For the text-containing cell, return its midpoint in [x, y] coordinate format. 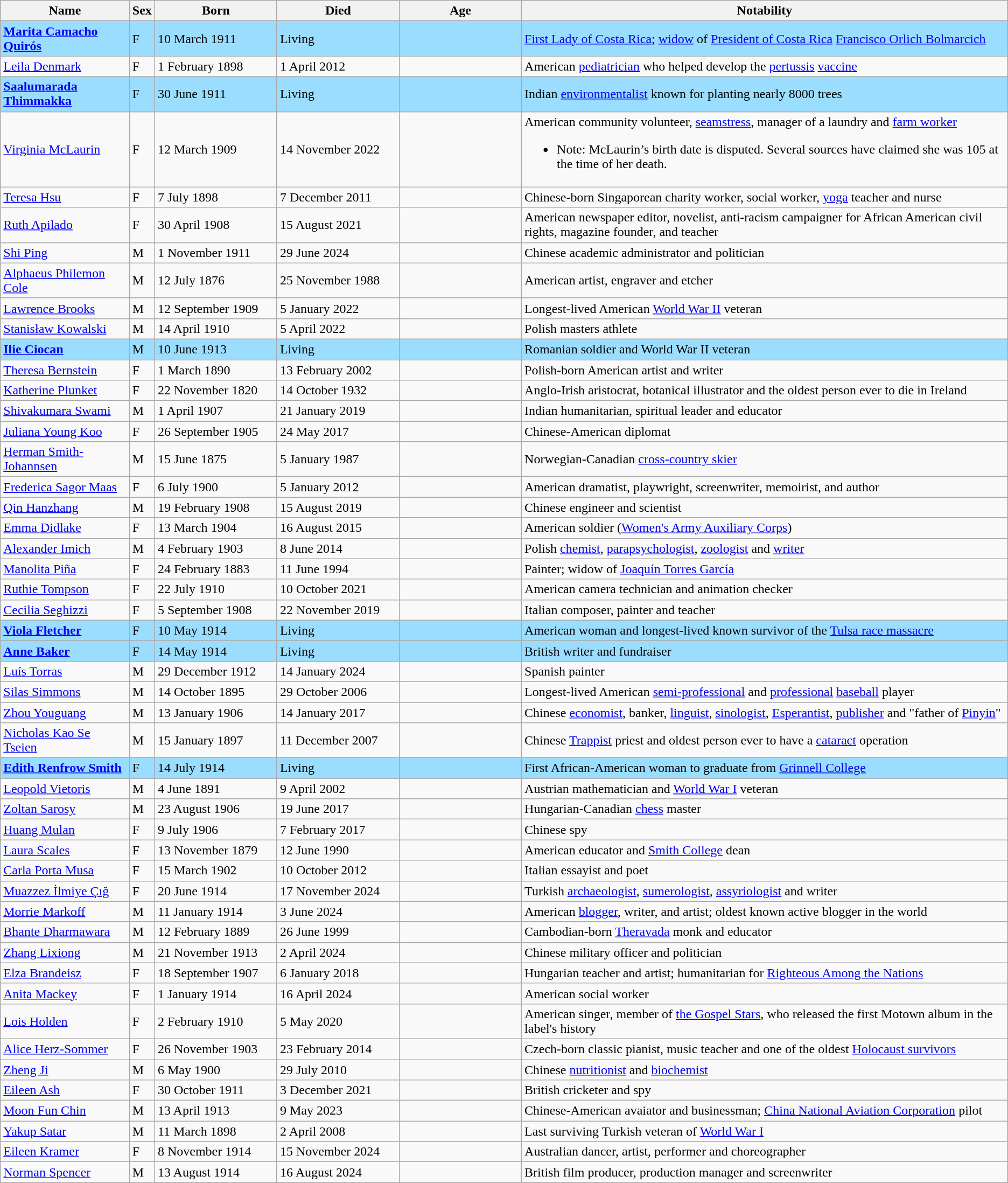
Italian composer, painter and teacher [765, 610]
14 November 2022 [338, 149]
7 December 2011 [338, 197]
14 January 2024 [338, 671]
5 September 1908 [215, 610]
13 August 1914 [215, 1172]
Morrie Markoff [65, 911]
Norwegian-Canadian cross-country skier [765, 459]
First Lady of Costa Rica; widow of President of Costa Rica Francisco Orlich Bolmarcich [765, 39]
Name [65, 11]
18 September 1907 [215, 973]
Cambodian-born Theravada monk and educator [765, 932]
Elza Brandeisz [65, 973]
Juliana Young Koo [65, 432]
21 January 2019 [338, 411]
Died [338, 11]
Australian dancer, artist, performer and choreographer [765, 1152]
Zoltan Sarosy [65, 809]
Turkish archaeologist, sumerologist, assyriologist and writer [765, 891]
Chinese academic administrator and politician [765, 253]
Hungarian teacher and artist; humanitarian for Righteous Among the Nations [765, 973]
Chinese Trappist priest and oldest person ever to have a cataract operation [765, 740]
Teresa Hsu [65, 197]
25 November 1988 [338, 280]
American woman and longest-lived known survivor of the Tulsa race massacre [765, 630]
2 April 2024 [338, 952]
12 March 1909 [215, 149]
11 June 1994 [338, 569]
30 April 1908 [215, 225]
1 January 1914 [215, 993]
Romanian soldier and World War II veteran [765, 349]
2 February 1910 [215, 1021]
Shi Ping [65, 253]
Notability [765, 11]
14 May 1914 [215, 651]
11 January 1914 [215, 911]
12 June 1990 [338, 850]
16 August 2024 [338, 1172]
12 July 1876 [215, 280]
7 July 1898 [215, 197]
14 October 1895 [215, 692]
Chinese spy [765, 830]
29 July 2010 [338, 1069]
Leopold Vietoris [65, 789]
13 February 2002 [338, 370]
Muazzez İlmiye Çığ [65, 891]
Chinese-American diplomat [765, 432]
Eileen Ash [65, 1090]
29 June 2024 [338, 253]
29 October 2006 [338, 692]
American dramatist, playwright, screenwriter, memoirist, and author [765, 487]
22 July 1910 [215, 589]
Emma Didlake [65, 528]
Zhou Youguang [65, 713]
American singer, member of the Gospel Stars, who released the first Motown album in the label's history [765, 1021]
3 June 2024 [338, 911]
Age [460, 11]
17 November 2024 [338, 891]
Manolita Piña [65, 569]
Qin Hanzhang [65, 507]
Anne Baker [65, 651]
American newspaper editor, novelist, anti-racism campaigner for African American civil rights, magazine founder, and teacher [765, 225]
Yakup Satar [65, 1131]
26 November 1903 [215, 1049]
6 May 1900 [215, 1069]
9 May 2023 [338, 1111]
Lois Holden [65, 1021]
13 April 1913 [215, 1111]
Longest-lived American semi-professional and professional baseball player [765, 692]
8 June 2014 [338, 548]
Sex [142, 11]
1 March 1890 [215, 370]
Anglo-Irish aristocrat, botanical illustrator and the oldest person ever to die in Ireland [765, 391]
Zhang Lixiong [65, 952]
10 June 1913 [215, 349]
15 August 2021 [338, 225]
14 January 2017 [338, 713]
10 May 1914 [215, 630]
5 April 2022 [338, 329]
9 April 2002 [338, 789]
Huang Mulan [65, 830]
11 December 2007 [338, 740]
12 September 1909 [215, 308]
10 October 2012 [338, 871]
Polish chemist, parapsychologist, zoologist and writer [765, 548]
29 December 1912 [215, 671]
1 April 1907 [215, 411]
9 July 1906 [215, 830]
Chinese engineer and scientist [765, 507]
Chinese economist, banker, linguist, sinologist, Esperantist, publisher and "father of Pinyin" [765, 713]
Spanish painter [765, 671]
Chinese nutritionist and biochemist [765, 1069]
5 January 2012 [338, 487]
8 November 1914 [215, 1152]
Anita Mackey [65, 993]
15 August 2019 [338, 507]
Alice Herz-Sommer [65, 1049]
14 July 1914 [215, 768]
13 November 1879 [215, 850]
24 May 2017 [338, 432]
American social worker [765, 993]
Painter; widow of Joaquín Torres García [765, 569]
British cricketer and spy [765, 1090]
26 September 1905 [215, 432]
20 June 1914 [215, 891]
Last surviving Turkish veteran of World War I [765, 1131]
15 January 1897 [215, 740]
Austrian mathematician and World War I veteran [765, 789]
Silas Simmons [65, 692]
American educator and Smith College dean [765, 850]
30 October 1911 [215, 1090]
4 June 1891 [215, 789]
Norman Spencer [65, 1172]
24 February 1883 [215, 569]
Polish masters athlete [765, 329]
Indian humanitarian, spiritual leader and educator [765, 411]
6 July 1900 [215, 487]
Hungarian-Canadian chess master [765, 809]
Ilie Ciocan [65, 349]
19 June 2017 [338, 809]
Ruth Apilado [65, 225]
Cecilia Seghizzi [65, 610]
Shivakumara Swami [65, 411]
Theresa Bernstein [65, 370]
Bhante Dharmawara [65, 932]
Indian environmentalist known for planting nearly 8000 trees [765, 94]
Chinese-born Singaporean charity worker, social worker, yoga teacher and nurse [765, 197]
Longest-lived American World War II veteran [765, 308]
7 February 2017 [338, 830]
Czech-born classic pianist, music teacher and one of the oldest Holocaust survivors [765, 1049]
Viola Fletcher [65, 630]
26 June 1999 [338, 932]
Chinese military officer and politician [765, 952]
15 November 2024 [338, 1152]
Laura Scales [65, 850]
Born [215, 11]
Lawrence Brooks [65, 308]
Marita Camacho Quirós [65, 39]
12 February 1889 [215, 932]
5 January 1987 [338, 459]
Virginia McLaurin [65, 149]
19 February 1908 [215, 507]
Alexander Imich [65, 548]
23 August 1906 [215, 809]
1 April 2012 [338, 66]
Carla Porta Musa [65, 871]
Nicholas Kao Se Tseien [65, 740]
15 June 1875 [215, 459]
Moon Fun Chin [65, 1111]
Herman Smith-Johannsen [65, 459]
Luís Torras [65, 671]
30 June 1911 [215, 94]
Saalumarada Thimmakka [65, 94]
Ruthie Tompson [65, 589]
American camera technician and animation checker [765, 589]
Stanisław Kowalski [65, 329]
1 February 1898 [215, 66]
Edith Renfrow Smith [65, 768]
21 November 1913 [215, 952]
Katherine Plunket [65, 391]
14 April 1910 [215, 329]
Zheng Ji [65, 1069]
Frederica Sagor Maas [65, 487]
4 February 1903 [215, 548]
British writer and fundraiser [765, 651]
22 November 2019 [338, 610]
American soldier (Women's Army Auxiliary Corps) [765, 528]
First African-American woman to graduate from Grinnell College [765, 768]
6 January 2018 [338, 973]
2 April 2008 [338, 1131]
American pediatrician who helped develop the pertussis vaccine [765, 66]
Italian essayist and poet [765, 871]
23 February 2014 [338, 1049]
5 May 2020 [338, 1021]
Alphaeus Philemon Cole [65, 280]
10 March 1911 [215, 39]
10 October 2021 [338, 589]
British film producer, production manager and screenwriter [765, 1172]
1 November 1911 [215, 253]
Polish-born American artist and writer [765, 370]
16 April 2024 [338, 993]
American blogger, writer, and artist; oldest known active blogger in the world [765, 911]
5 January 2022 [338, 308]
Leila Denmark [65, 66]
Chinese-American avaiator and businessman; China National Aviation Corporation pilot [765, 1111]
13 January 1906 [215, 713]
American artist, engraver and etcher [765, 280]
22 November 1820 [215, 391]
3 December 2021 [338, 1090]
Eileen Kramer [65, 1152]
14 October 1932 [338, 391]
13 March 1904 [215, 528]
11 March 1898 [215, 1131]
15 March 1902 [215, 871]
16 August 2015 [338, 528]
